Return (X, Y) of the center of cell containing provided text 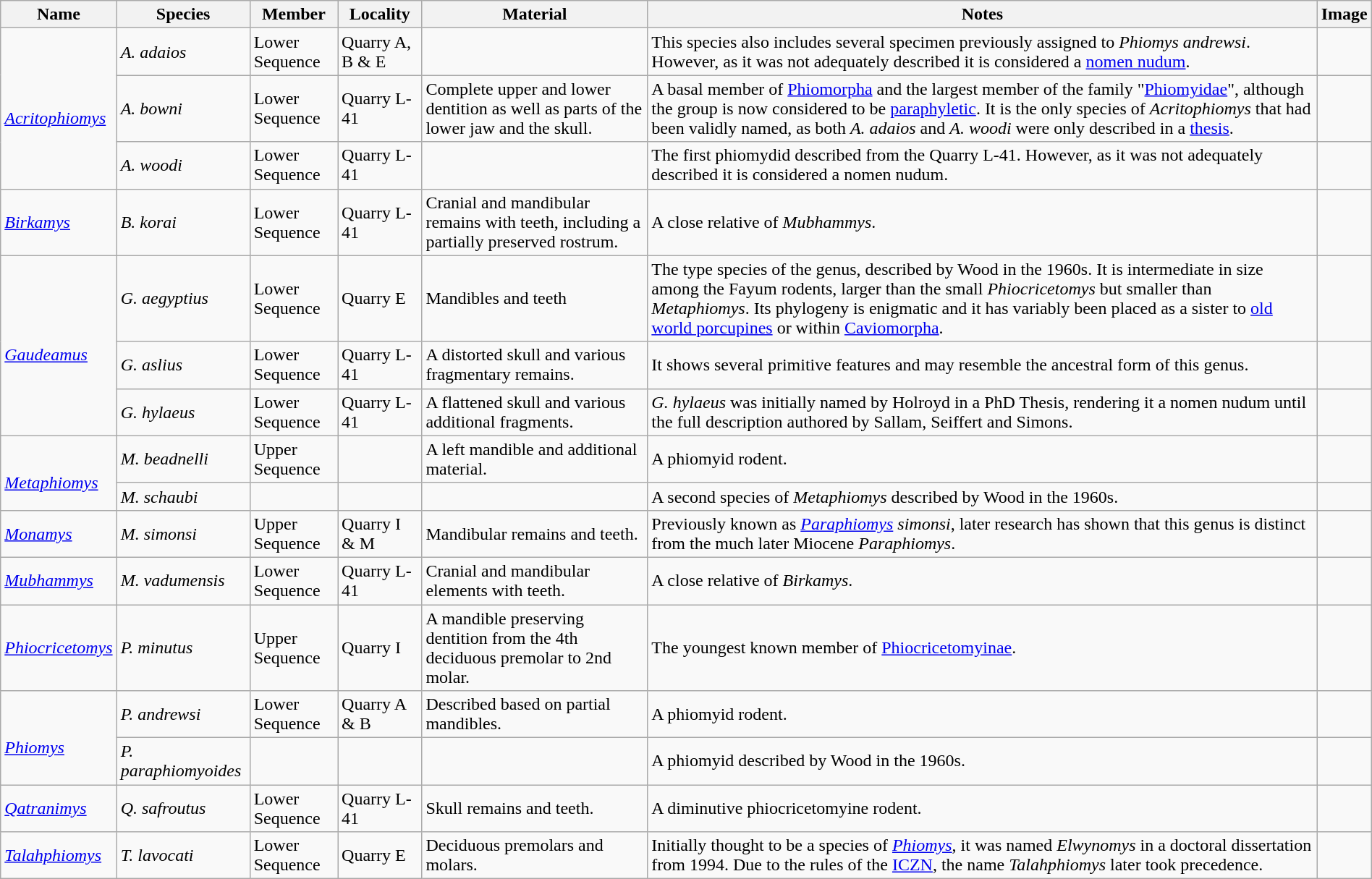
The first phiomydid described from the Quarry L-41. However, as it was not adequately described it is considered a nomen nudum. (983, 165)
A left mandible and additional material. (535, 459)
Quarry I & M (380, 534)
Locality (380, 14)
P. andrewsi (183, 715)
A mandible preserving dentition from the 4th deciduous premolar to 2nd molar. (535, 648)
Skull remains and teeth. (535, 809)
A. woodi (183, 165)
Talahphiomys (59, 855)
Quarry I (380, 648)
A diminutive phiocricetomyine rodent. (983, 809)
Member (294, 14)
G. aegyptius (183, 298)
T. lavocati (183, 855)
Mubhammys (59, 580)
A close relative of Birkamys. (983, 580)
The youngest known member of Phiocricetomyinae. (983, 648)
M. vadumensis (183, 580)
Birkamys (59, 222)
M. beadnelli (183, 459)
Previously known as Paraphiomys simonsi, later research has shown that this genus is distinct from the much later Miocene Paraphiomys. (983, 534)
Cranial and mandibular remains with teeth, including a partially preserved rostrum. (535, 222)
P. minutus (183, 648)
G. hylaeus (183, 412)
Material (535, 14)
Metaphiomys (59, 473)
A. bowni (183, 109)
Mandibles and teeth (535, 298)
Deciduous premolars and molars. (535, 855)
Name (59, 14)
Described based on partial mandibles. (535, 715)
G. aslius (183, 365)
M. simonsi (183, 534)
Q. safroutus (183, 809)
Complete upper and lower dentition as well as parts of the lower jaw and the skull. (535, 109)
Acritophiomys (59, 109)
Qatranimys (59, 809)
Phiomys (59, 738)
B. korai (183, 222)
A second species of Metaphiomys described by Wood in the 1960s. (983, 496)
Image (1345, 14)
Quarry A, B & E (380, 52)
P. paraphiomyoides (183, 761)
Species (183, 14)
A phiomyid described by Wood in the 1960s. (983, 761)
A flattened skull and various additional fragments. (535, 412)
A. adaios (183, 52)
Monamys (59, 534)
A close relative of Mubhammys. (983, 222)
M. schaubi (183, 496)
It shows several primitive features and may resemble the ancestral form of this genus. (983, 365)
Cranial and mandibular elements with teeth. (535, 580)
A distorted skull and various fragmentary remains. (535, 365)
Phiocricetomys (59, 648)
Notes (983, 14)
Quarry A & B (380, 715)
Gaudeamus (59, 346)
Mandibular remains and teeth. (535, 534)
